From the cell containing the given text, extract its center point as (x, y) coordinate. 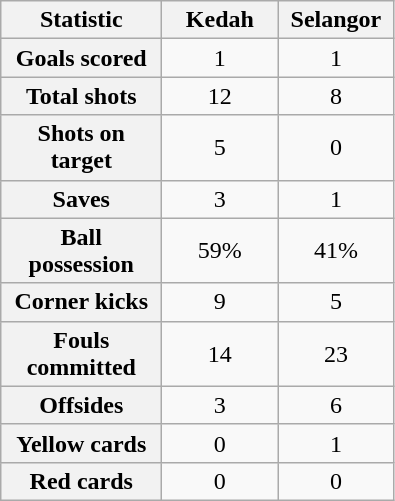
Kedah (220, 20)
9 (220, 302)
Offsides (82, 405)
Red cards (82, 481)
6 (336, 405)
Ball possession (82, 250)
Saves (82, 199)
Goals scored (82, 58)
59% (220, 250)
Statistic (82, 20)
Corner kicks (82, 302)
14 (220, 354)
Shots on target (82, 148)
23 (336, 354)
Selangor (336, 20)
Fouls committed (82, 354)
12 (220, 96)
41% (336, 250)
Yellow cards (82, 443)
Total shots (82, 96)
8 (336, 96)
